Extract the [X, Y] coordinate from the center of the cell holding the provided text.  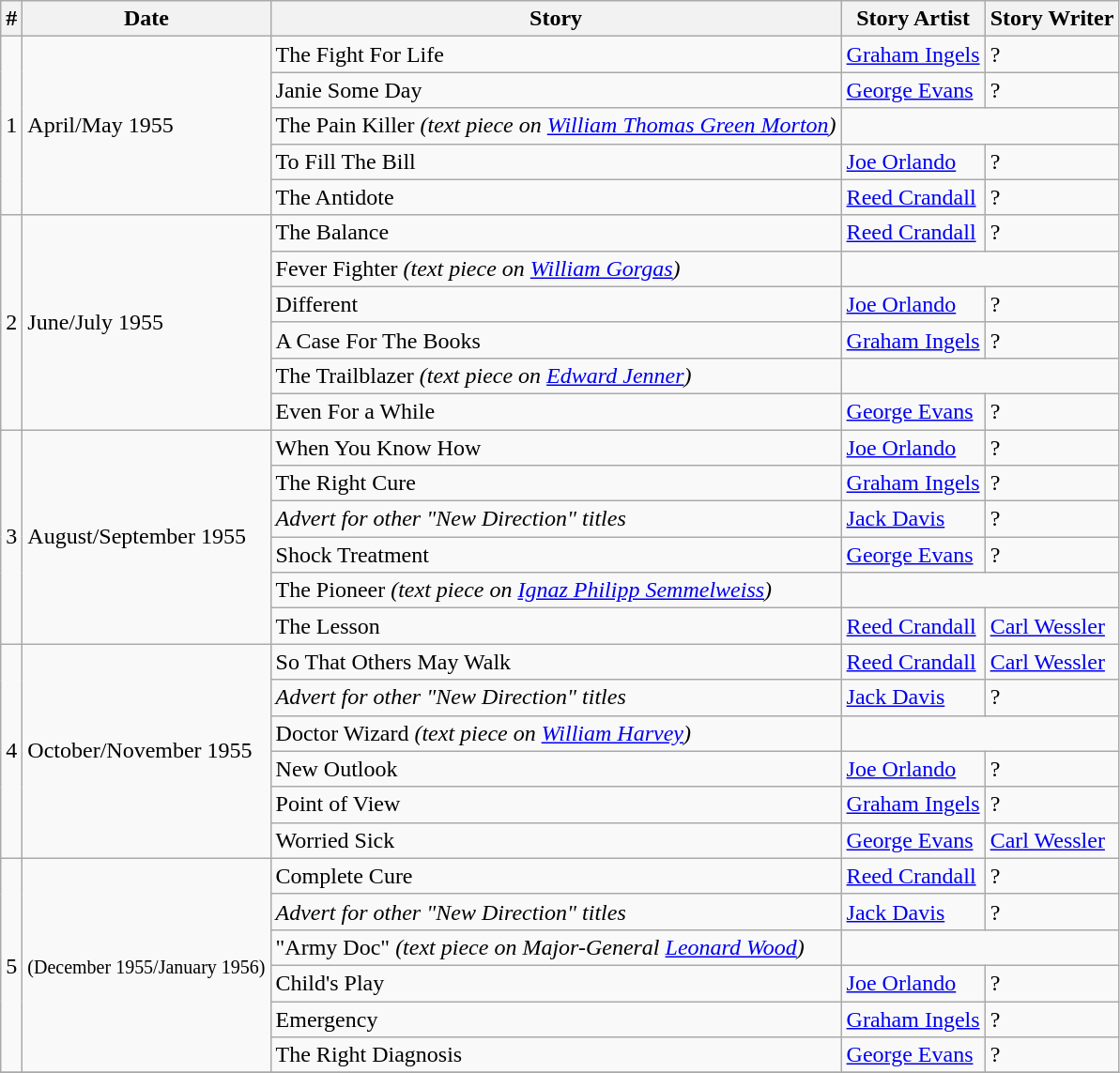
The Fight For Life [556, 54]
Janie Some Day [556, 90]
The Right Diagnosis [556, 1055]
A Case For The Books [556, 340]
1 [11, 126]
3 [11, 537]
So That Others May Walk [556, 662]
The Pioneer (text piece on Ignaz Philipp Semmelweiss) [556, 590]
# [11, 19]
The Lesson [556, 626]
New Outlook [556, 769]
2 [11, 322]
Different [556, 304]
(December 1955/January 1956) [146, 965]
Point of View [556, 805]
October/November 1955 [146, 751]
Story Writer [1051, 19]
4 [11, 751]
Worried Sick [556, 840]
Fever Fighter (text piece on William Gorgas) [556, 268]
June/July 1955 [146, 322]
Date [146, 19]
Even For a While [556, 411]
"Army Doc" (text piece on Major-General Leonard Wood) [556, 947]
The Balance [556, 233]
When You Know How [556, 448]
Shock Treatment [556, 555]
April/May 1955 [146, 126]
Story [556, 19]
Complete Cure [556, 876]
The Trailblazer (text piece on Edward Jenner) [556, 376]
The Antidote [556, 197]
Emergency [556, 1019]
Story Artist [913, 19]
To Fill The Bill [556, 161]
August/September 1955 [146, 537]
The Right Cure [556, 483]
Child's Play [556, 983]
5 [11, 965]
Doctor Wizard (text piece on William Harvey) [556, 733]
The Pain Killer (text piece on William Thomas Green Morton) [556, 126]
